Capture the cell that displays the provided text and extract its (x, y) central coordinate. 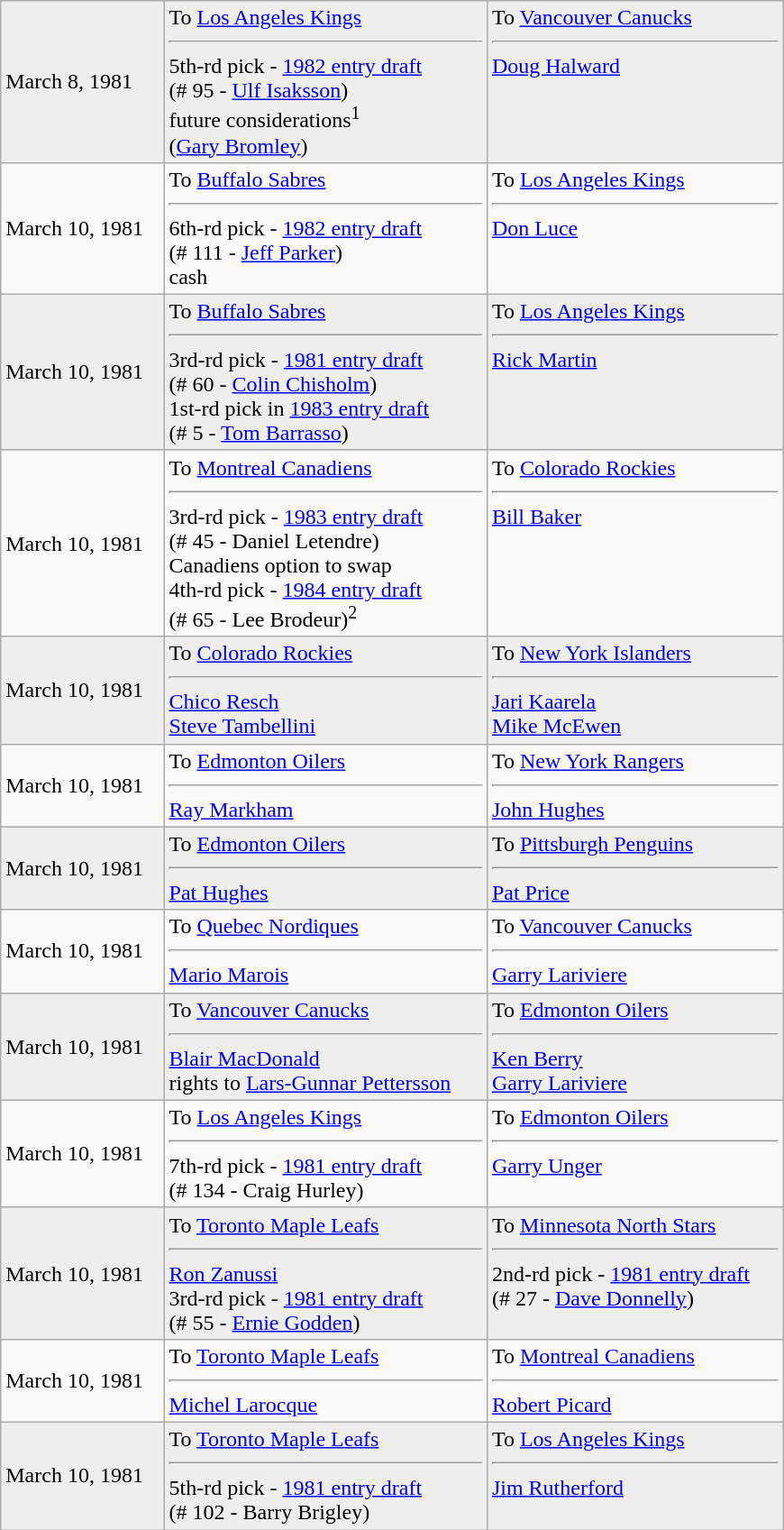
To Toronto Maple LeafsMichel Larocque (325, 1380)
To Toronto Maple LeafsRon Zanussi3rd-rd pick - 1981 entry draft(# 55 - Ernie Godden) (325, 1273)
To Edmonton OilersRay Markham (325, 785)
To Edmonton OilersGarry Unger (634, 1154)
To Montreal CanadiensRobert Picard (634, 1380)
To Vancouver CanucksBlair MacDonaldrights to Lars-Gunnar Pettersson (325, 1046)
To Buffalo Sabres3rd-rd pick - 1981 entry draft(# 60 - Colin Chisholm)1st-rd pick in 1983 entry draft(# 5 - Tom Barrasso) (325, 371)
To Vancouver CanucksGarry Lariviere (634, 951)
To Los Angeles KingsJim Rutherford (634, 1475)
To New York RangersJohn Hughes (634, 785)
To Buffalo Sabres6th-rd pick - 1982 entry draft(# 111 - Jeff Parker)cash (325, 228)
To Los Angeles KingsDon Luce (634, 228)
To New York IslandersJari KaarelaMike McEwen (634, 691)
To Quebec NordiquesMario Marois (325, 951)
To Los Angeles Kings5th-rd pick - 1982 entry draft(# 95 - Ulf Isaksson)future considerations1(Gary Bromley) (325, 82)
To Vancouver CanucksDoug Halward (634, 82)
To Minnesota North Stars2nd-rd pick - 1981 entry draft(# 27 - Dave Donnelly) (634, 1273)
To Colorado RockiesChico ReschSteve Tambellini (325, 691)
To Toronto Maple Leafs5th-rd pick - 1981 entry draft(# 102 - Barry Brigley) (325, 1475)
To Edmonton OilersPat Hughes (325, 868)
To Los Angeles KingsRick Martin (634, 371)
To Pittsburgh PenguinsPat Price (634, 868)
To Edmonton OilersKen BerryGarry Lariviere (634, 1046)
To Los Angeles Kings7th-rd pick - 1981 entry draft(# 134 - Craig Hurley) (325, 1154)
To Colorado RockiesBill Baker (634, 543)
March 8, 1981 (83, 82)
